Detect which cell encompasses the target text, then output its [X, Y] center coordinate. 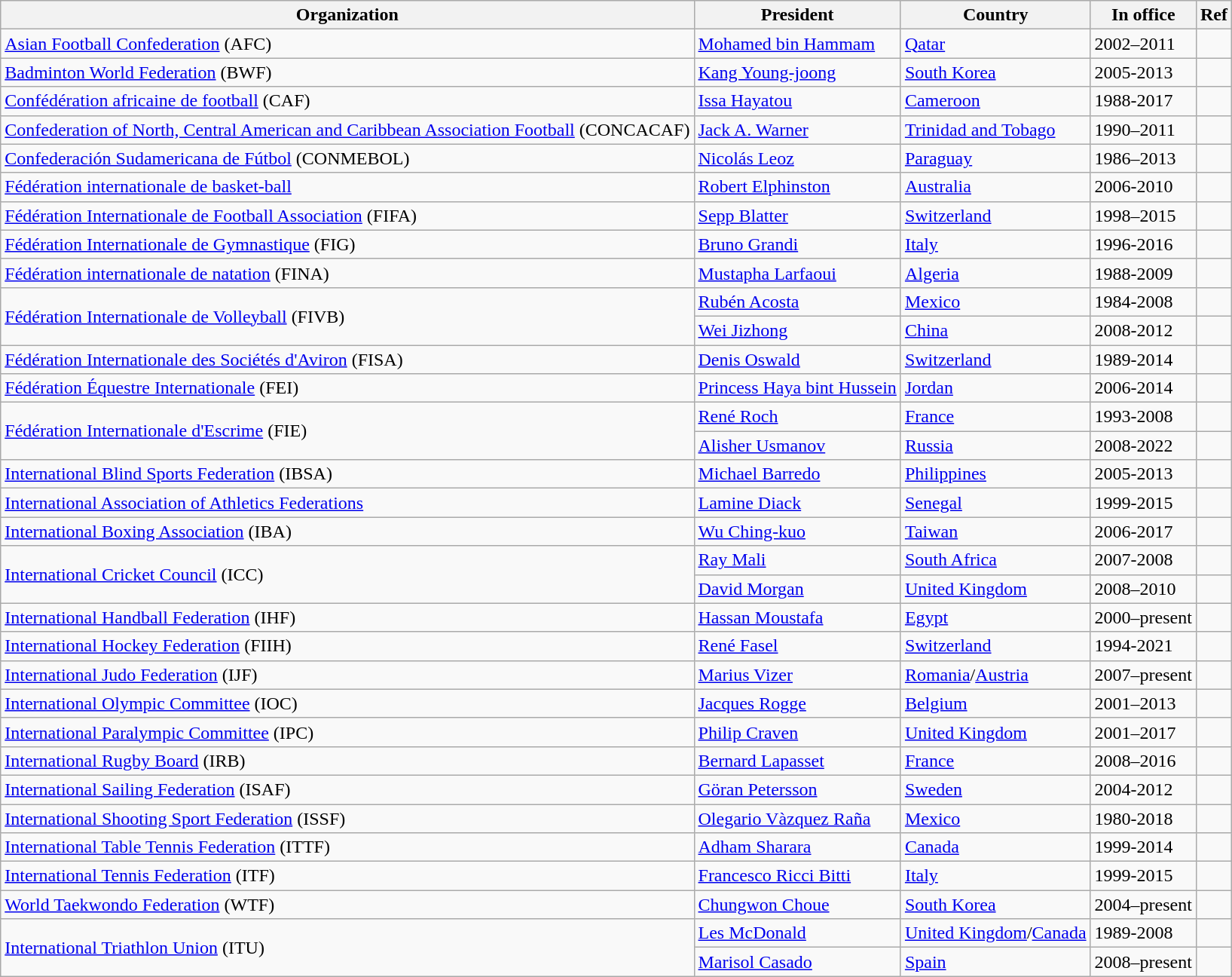
2008–2016 [1143, 761]
2001–2017 [1143, 732]
Michael Barredo [797, 474]
Ref [1213, 15]
International Tennis Federation (ITF) [347, 876]
Fédération Internationale de Football Association (FIFA) [347, 216]
Marisol Casado [797, 962]
1996-2016 [1143, 244]
Belgium [995, 703]
Confederation of North, Central American and Caribbean Association Football (CONCACAF) [347, 130]
2008–present [1143, 962]
Confederación Sudamericana de Fútbol (CONMEBOL) [347, 158]
Philippines [995, 474]
2000–present [1143, 617]
Chungwon Choue [797, 905]
Bruno Grandi [797, 244]
Jack A. Warner [797, 130]
Francesco Ricci Bitti [797, 876]
Denis Oswald [797, 360]
Sweden [995, 789]
Göran Petersson [797, 789]
Fédération Internationale de Gymnastique (FIG) [347, 244]
1986–2013 [1143, 158]
Fédération Internationale de Volleyball (FIVB) [347, 316]
Jacques Rogge [797, 703]
1994-2021 [1143, 646]
1993-2008 [1143, 417]
Kang Young-joong [797, 72]
2006-2014 [1143, 388]
South Africa [995, 560]
1990–2011 [1143, 130]
International Cricket Council (ICC) [347, 574]
Canada [995, 847]
International Judo Federation (IJF) [347, 675]
Confédération africaine de football (CAF) [347, 101]
2001–2013 [1143, 703]
Les McDonald [797, 933]
Princess Haya bint Hussein [797, 388]
René Fasel [797, 646]
Mohamed bin Hammam [797, 44]
Trinidad and Tobago [995, 130]
Spain [995, 962]
Asian Football Confederation (AFC) [347, 44]
1989-2014 [1143, 360]
2004–present [1143, 905]
International Sailing Federation (ISAF) [347, 789]
International Boxing Association (IBA) [347, 531]
1988-2009 [1143, 273]
1999-2014 [1143, 847]
Rubén Acosta [797, 302]
Sepp Blatter [797, 216]
Australia [995, 187]
Algeria [995, 273]
Jordan [995, 388]
Taiwan [995, 531]
International Paralympic Committee (IPC) [347, 732]
Fédération Équestre Internationale (FEI) [347, 388]
International Association of Athletics Federations [347, 503]
Romania/Austria [995, 675]
Fédération internationale de basket-ball [347, 187]
Wei Jizhong [797, 330]
International Olympic Committee (IOC) [347, 703]
2008-2012 [1143, 330]
Ray Mali [797, 560]
Issa Hayatou [797, 101]
René Roch [797, 417]
Paraguay [995, 158]
Country [995, 15]
Philip Craven [797, 732]
Marius Vizer [797, 675]
Mustapha Larfaoui [797, 273]
China [995, 330]
Fédération internationale de natation (FINA) [347, 273]
Qatar [995, 44]
Badminton World Federation (BWF) [347, 72]
Hassan Moustafa [797, 617]
In office [1143, 15]
World Taekwondo Federation (WTF) [347, 905]
Olegario Vàzquez Raña [797, 818]
2008–2010 [1143, 589]
Organization [347, 15]
2004-2012 [1143, 789]
Cameroon [995, 101]
Fédération Internationale des Sociétés d'Aviron (FISA) [347, 360]
Lamine Diack [797, 503]
President [797, 15]
Fédération Internationale d'Escrime (FIE) [347, 431]
1984-2008 [1143, 302]
Robert Elphinston [797, 187]
Senegal [995, 503]
2007–present [1143, 675]
International Triathlon Union (ITU) [347, 948]
Egypt [995, 617]
Alisher Usmanov [797, 446]
International Blind Sports Federation (IBSA) [347, 474]
1980-2018 [1143, 818]
International Table Tennis Federation (ITTF) [347, 847]
1989-2008 [1143, 933]
1988-2017 [1143, 101]
2006-2010 [1143, 187]
United Kingdom/Canada [995, 933]
Wu Ching-kuo [797, 531]
International Rugby Board (IRB) [347, 761]
International Shooting Sport Federation (ISSF) [347, 818]
Nicolás Leoz [797, 158]
Bernard Lapasset [797, 761]
2006-2017 [1143, 531]
David Morgan [797, 589]
International Handball Federation (IHF) [347, 617]
Russia [995, 446]
Adham Sharara [797, 847]
2008-2022 [1143, 446]
2002–2011 [1143, 44]
1998–2015 [1143, 216]
International Hockey Federation (FIIH) [347, 646]
2007-2008 [1143, 560]
